Pinpoint the cell where the given text exists, returning its (X, Y) midpoint coordinate. 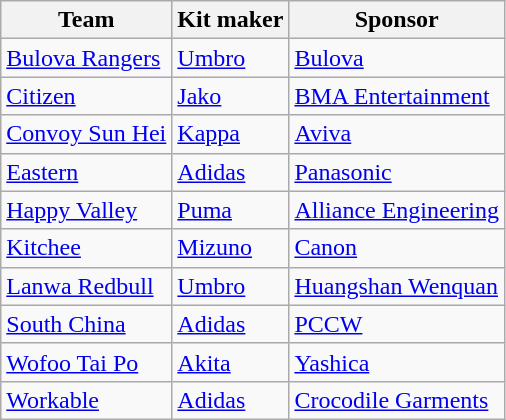
Bulova Rangers (86, 58)
Canon (397, 248)
Citizen (86, 96)
Kit maker (230, 20)
Sponsor (397, 20)
Workable (86, 400)
BMA Entertainment (397, 96)
South China (86, 324)
Aviva (397, 134)
Akita (230, 362)
Mizuno (230, 248)
Eastern (86, 172)
Yashica (397, 362)
Huangshan Wenquan (397, 286)
Kitchee (86, 248)
Team (86, 20)
Jako (230, 96)
Convoy Sun Hei (86, 134)
PCCW (397, 324)
Crocodile Garments (397, 400)
Bulova (397, 58)
Happy Valley (86, 210)
Puma (230, 210)
Panasonic (397, 172)
Lanwa Redbull (86, 286)
Wofoo Tai Po (86, 362)
Alliance Engineering (397, 210)
Kappa (230, 134)
